Pinpoint the cell where the given text exists, returning its (X, Y) midpoint coordinate. 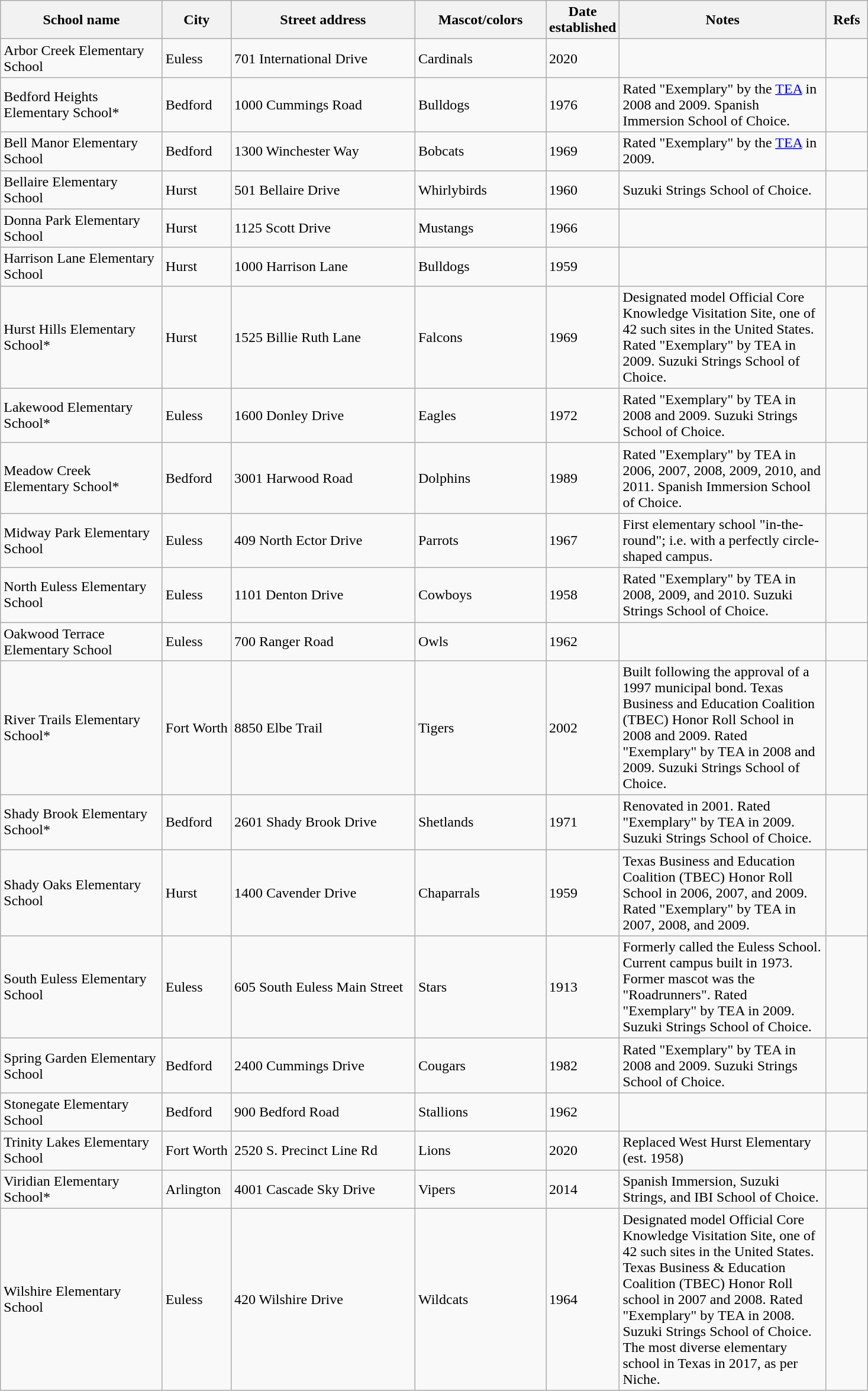
Texas Business and Education Coalition (TBEC) Honor Roll School in 2006, 2007, and 2009. Rated "Exemplary" by TEA in 2007, 2008, and 2009. (723, 893)
420 Wilshire Drive (323, 1299)
1958 (582, 595)
Suzuki Strings School of Choice. (723, 189)
City (196, 20)
Wilshire Elementary School (82, 1299)
Bedford Heights Elementary School* (82, 105)
Spring Garden Elementary School (82, 1066)
1913 (582, 987)
Shady Brook Elementary School* (82, 822)
Wildcats (480, 1299)
Stallions (480, 1112)
1972 (582, 415)
Spanish Immersion, Suzuki Strings, and IBI School of Choice. (723, 1189)
River Trails Elementary School* (82, 728)
Mascot/colors (480, 20)
2002 (582, 728)
Hurst Hills Elementary School* (82, 337)
Vipers (480, 1189)
900 Bedford Road (323, 1112)
Cougars (480, 1066)
1000 Harrison Lane (323, 266)
1982 (582, 1066)
1125 Scott Drive (323, 228)
Dolphins (480, 478)
Shetlands (480, 822)
605 South Euless Main Street (323, 987)
8850 Elbe Trail (323, 728)
1967 (582, 540)
South Euless Elementary School (82, 987)
Viridian Elementary School* (82, 1189)
School name (82, 20)
Arlington (196, 1189)
4001 Cascade Sky Drive (323, 1189)
Falcons (480, 337)
Harrison Lane Elementary School (82, 266)
Bell Manor Elementary School (82, 151)
501 Bellaire Drive (323, 189)
1964 (582, 1299)
Rated "Exemplary" by the TEA in 2008 and 2009. Spanish Immersion School of Choice. (723, 105)
700 Ranger Road (323, 641)
Lakewood Elementary School* (82, 415)
Trinity Lakes Elementary School (82, 1150)
Eagles (480, 415)
1960 (582, 189)
Rated "Exemplary" by TEA in 2006, 2007, 2008, 2009, 2010, and 2011. Spanish Immersion School of Choice. (723, 478)
Bellaire Elementary School (82, 189)
Oakwood Terrace Elementary School (82, 641)
Meadow Creek Elementary School* (82, 478)
Refs (846, 20)
1600 Donley Drive (323, 415)
2400 Cummings Drive (323, 1066)
1101 Denton Drive (323, 595)
Street address (323, 20)
Midway Park Elementary School (82, 540)
Bobcats (480, 151)
Whirlybirds (480, 189)
Stonegate Elementary School (82, 1112)
1966 (582, 228)
Owls (480, 641)
Lions (480, 1150)
Parrots (480, 540)
1300 Winchester Way (323, 151)
701 International Drive (323, 58)
First elementary school "in-the-round"; i.e. with a perfectly circle-shaped campus. (723, 540)
1976 (582, 105)
Cowboys (480, 595)
Chaparrals (480, 893)
Renovated in 2001. Rated "Exemplary" by TEA in 2009. Suzuki Strings School of Choice. (723, 822)
Rated "Exemplary" by the TEA in 2009. (723, 151)
North Euless Elementary School (82, 595)
Shady Oaks Elementary School (82, 893)
Arbor Creek Elementary School (82, 58)
Mustangs (480, 228)
Tigers (480, 728)
409 North Ector Drive (323, 540)
1989 (582, 478)
2601 Shady Brook Drive (323, 822)
2520 S. Precinct Line Rd (323, 1150)
1971 (582, 822)
2014 (582, 1189)
Replaced West Hurst Elementary (est. 1958) (723, 1150)
Rated "Exemplary" by TEA in 2008, 2009, and 2010. Suzuki Strings School of Choice. (723, 595)
Cardinals (480, 58)
Notes (723, 20)
1000 Cummings Road (323, 105)
Date established (582, 20)
3001 Harwood Road (323, 478)
Donna Park Elementary School (82, 228)
1400 Cavender Drive (323, 893)
Stars (480, 987)
1525 Billie Ruth Lane (323, 337)
